Capture the cell that displays the provided text and extract its (x, y) central coordinate. 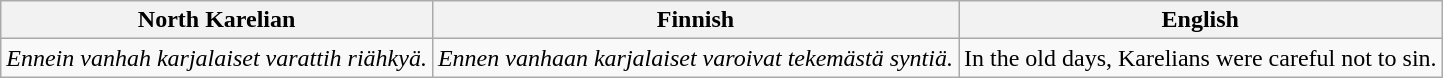
English (1200, 20)
In the old days, Karelians were careful not to sin. (1200, 58)
Ennen vanhaan karjalaiset varoivat tekemästä syntiä. (695, 58)
North Karelian (217, 20)
Finnish (695, 20)
Ennein vanhah karjalaiset varattih riähkyä. (217, 58)
